Return (x, y) of the center of cell containing provided text 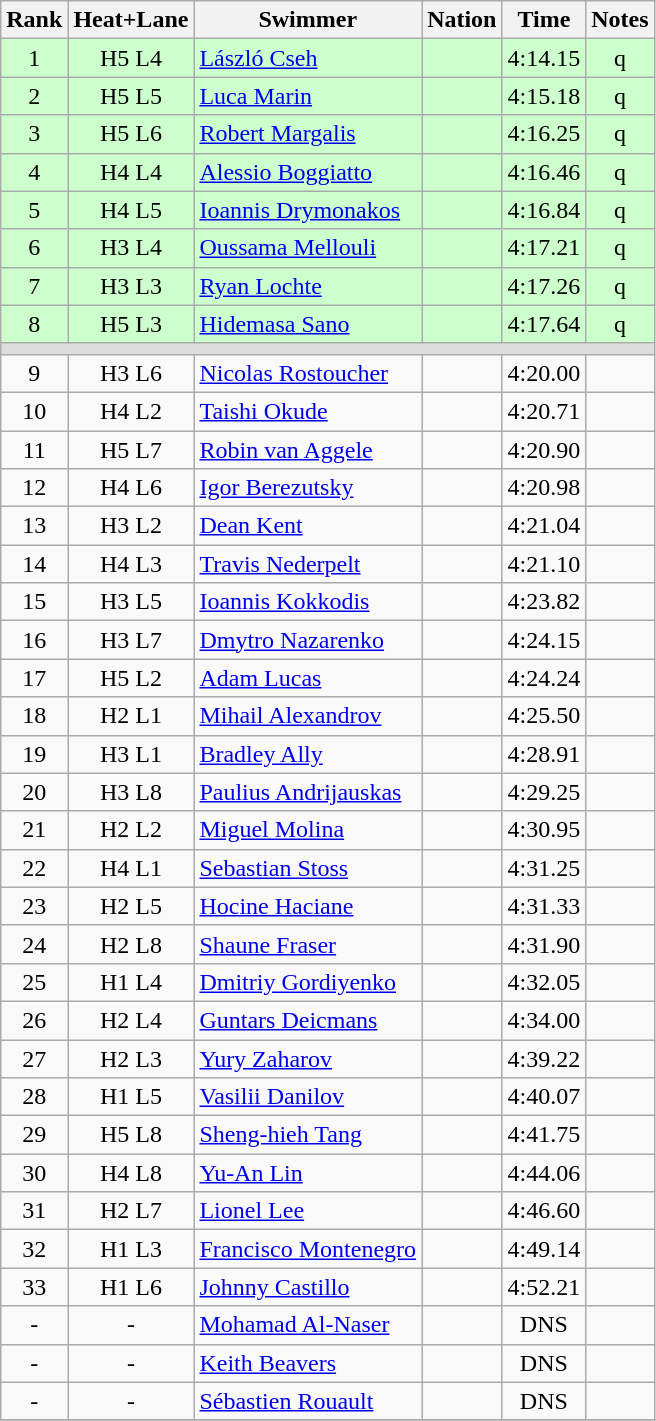
Vasilii Danilov (308, 1097)
Ioannis Drymonakos (308, 210)
19 (34, 754)
4:16.84 (544, 210)
20 (34, 792)
Johnny Castillo (308, 1287)
Time (544, 20)
4:21.04 (544, 526)
4:32.05 (544, 982)
H5 L7 (131, 449)
Mihail Alexandrov (308, 716)
Guntars Deicmans (308, 1020)
H4 L8 (131, 1173)
H5 L3 (131, 324)
Yury Zaharov (308, 1059)
Heat+Lane (131, 20)
4:21.10 (544, 564)
4:31.25 (544, 868)
H1 L6 (131, 1287)
6 (34, 248)
4:41.75 (544, 1135)
Hocine Haciane (308, 906)
Dmitriy Gordiyenko (308, 982)
4:34.00 (544, 1020)
H5 L8 (131, 1135)
H1 L4 (131, 982)
4:17.21 (544, 248)
Swimmer (308, 20)
9 (34, 373)
4:46.60 (544, 1211)
H5 L2 (131, 678)
7 (34, 286)
Yu-An Lin (308, 1173)
Keith Beavers (308, 1363)
26 (34, 1020)
H5 L4 (131, 58)
H4 L6 (131, 488)
H1 L3 (131, 1249)
4:25.50 (544, 716)
Dmytro Nazarenko (308, 640)
Robin van Aggele (308, 449)
Sebastian Stoss (308, 868)
4:17.64 (544, 324)
Sébastien Rouault (308, 1401)
H3 L3 (131, 286)
4:20.71 (544, 411)
Dean Kent (308, 526)
28 (34, 1097)
Igor Berezutsky (308, 488)
H2 L1 (131, 716)
Francisco Montenegro (308, 1249)
18 (34, 716)
Taishi Okude (308, 411)
10 (34, 411)
21 (34, 830)
30 (34, 1173)
22 (34, 868)
12 (34, 488)
4:31.90 (544, 944)
Travis Nederpelt (308, 564)
11 (34, 449)
4:28.91 (544, 754)
H2 L7 (131, 1211)
Oussama Mellouli (308, 248)
2 (34, 96)
H3 L6 (131, 373)
Sheng-hieh Tang (308, 1135)
Ryan Lochte (308, 286)
H1 L5 (131, 1097)
4:52.21 (544, 1287)
H3 L5 (131, 602)
H3 L4 (131, 248)
4:39.22 (544, 1059)
Shaune Fraser (308, 944)
4:40.07 (544, 1097)
4:24.15 (544, 640)
4:20.90 (544, 449)
Robert Margalis (308, 134)
4:44.06 (544, 1173)
Hidemasa Sano (308, 324)
H5 L5 (131, 96)
4:17.26 (544, 286)
4:24.24 (544, 678)
16 (34, 640)
H2 L8 (131, 944)
14 (34, 564)
H2 L4 (131, 1020)
23 (34, 906)
H2 L2 (131, 830)
Rank (34, 20)
László Cseh (308, 58)
24 (34, 944)
H2 L3 (131, 1059)
33 (34, 1287)
17 (34, 678)
13 (34, 526)
25 (34, 982)
Nicolas Rostoucher (308, 373)
H3 L8 (131, 792)
4:30.95 (544, 830)
Alessio Boggiatto (308, 172)
H4 L5 (131, 210)
4 (34, 172)
H4 L2 (131, 411)
4:49.14 (544, 1249)
H3 L1 (131, 754)
4:29.25 (544, 792)
4:16.25 (544, 134)
31 (34, 1211)
4:20.00 (544, 373)
H4 L4 (131, 172)
8 (34, 324)
32 (34, 1249)
Luca Marin (308, 96)
Mohamad Al-Naser (308, 1325)
5 (34, 210)
4:31.33 (544, 906)
Notes (620, 20)
27 (34, 1059)
4:16.46 (544, 172)
H2 L5 (131, 906)
Ioannis Kokkodis (308, 602)
1 (34, 58)
3 (34, 134)
H4 L3 (131, 564)
H5 L6 (131, 134)
Nation (462, 20)
15 (34, 602)
Paulius Andrijauskas (308, 792)
4:23.82 (544, 602)
29 (34, 1135)
Adam Lucas (308, 678)
H4 L1 (131, 868)
Miguel Molina (308, 830)
4:20.98 (544, 488)
Lionel Lee (308, 1211)
Bradley Ally (308, 754)
4:15.18 (544, 96)
H3 L2 (131, 526)
H3 L7 (131, 640)
4:14.15 (544, 58)
